Output the [X, Y] coordinate of the center of the cell containing the given text.  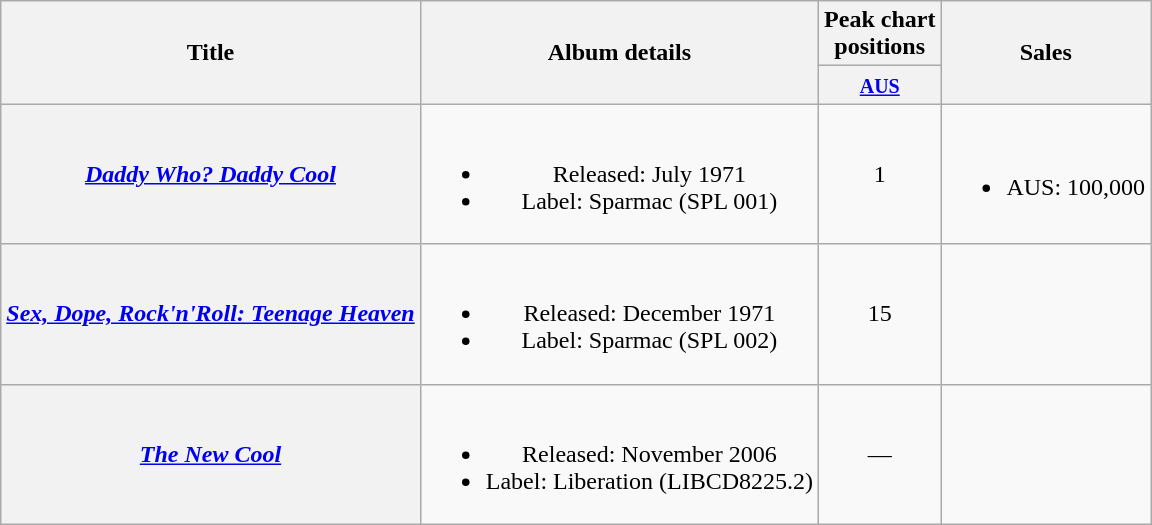
Daddy Who? Daddy Cool [210, 174]
Peak chartpositions [880, 34]
1 [880, 174]
Released: December 1971Label: Sparmac (SPL 002) [619, 314]
Released: November 2006Label: Liberation (LIBCD8225.2) [619, 454]
Sales [1046, 52]
Released: July 1971Label: Sparmac (SPL 001) [619, 174]
The New Cool [210, 454]
AUS: 100,000 [1046, 174]
Album details [619, 52]
AUS [880, 85]
Sex, Dope, Rock'n'Roll: Teenage Heaven [210, 314]
Title [210, 52]
— [880, 454]
15 [880, 314]
